Output the [X, Y] coordinate of the center of the cell containing the given text.  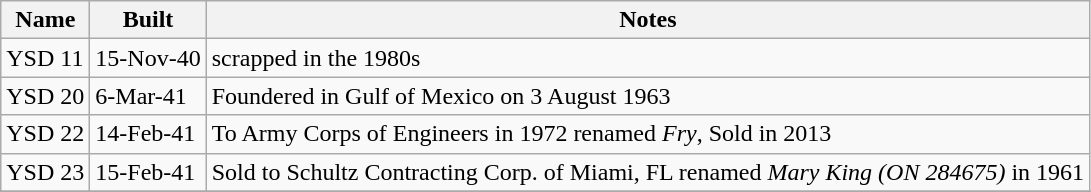
Built [148, 20]
YSD 11 [46, 58]
YSD 22 [46, 134]
Name [46, 20]
14-Feb-41 [148, 134]
scrapped in the 1980s [648, 58]
Notes [648, 20]
6-Mar-41 [148, 96]
Sold to Schultz Contracting Corp. of Miami, FL renamed Mary King (ON 284675) in 1961 [648, 172]
To Army Corps of Engineers in 1972 renamed Fry, Sold in 2013 [648, 134]
YSD 20 [46, 96]
15-Nov-40 [148, 58]
YSD 23 [46, 172]
Foundered in Gulf of Mexico on 3 August 1963 [648, 96]
15-Feb-41 [148, 172]
